Pinpoint the cell where the given text exists, returning its (X, Y) midpoint coordinate. 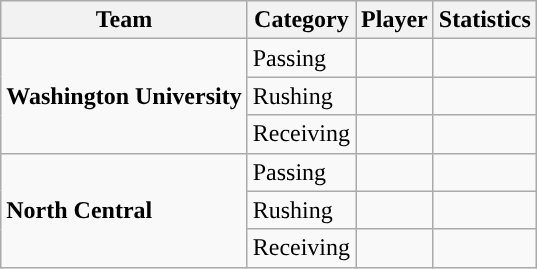
Statistics (484, 20)
Washington University (124, 96)
Category (301, 20)
North Central (124, 210)
Team (124, 20)
Player (395, 20)
